Return the (X, Y) coordinate for the center point of the cell that contains the specified text.  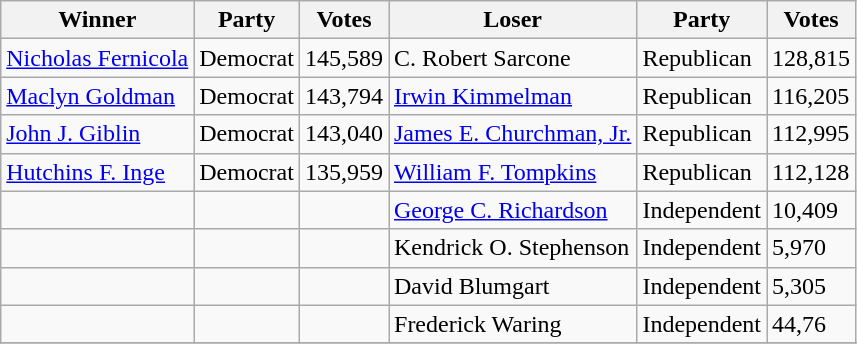
William F. Tompkins (512, 172)
James E. Churchman, Jr. (512, 134)
Hutchins F. Inge (98, 172)
Nicholas Fernicola (98, 58)
C. Robert Sarcone (512, 58)
44,76 (812, 324)
Kendrick O. Stephenson (512, 248)
143,040 (344, 134)
116,205 (812, 96)
George C. Richardson (512, 210)
Loser (512, 20)
Winner (98, 20)
10,409 (812, 210)
Maclyn Goldman (98, 96)
112,128 (812, 172)
David Blumgart (512, 286)
135,959 (344, 172)
5,305 (812, 286)
Irwin Kimmelman (512, 96)
Frederick Waring (512, 324)
John J. Giblin (98, 134)
145,589 (344, 58)
128,815 (812, 58)
143,794 (344, 96)
112,995 (812, 134)
5,970 (812, 248)
